Provide the [X, Y] coordinate of the cell's center where the given text is located.  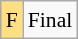
F [12, 20]
Final [50, 20]
